Scan for the cell matching the given text and deliver its (X, Y) coordinate at center. 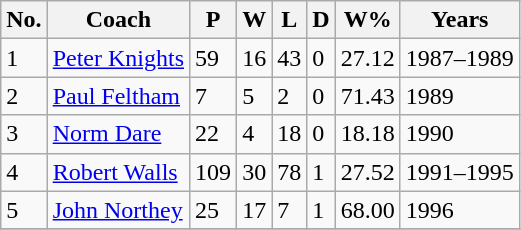
18 (290, 134)
Robert Walls (118, 172)
27.12 (368, 58)
1987–1989 (460, 58)
Peter Knights (118, 58)
No. (24, 20)
109 (214, 172)
25 (214, 210)
1996 (460, 210)
27.52 (368, 172)
W (254, 20)
43 (290, 58)
Years (460, 20)
1990 (460, 134)
3 (24, 134)
71.43 (368, 96)
1989 (460, 96)
16 (254, 58)
L (290, 20)
D (321, 20)
P (214, 20)
Coach (118, 20)
18.18 (368, 134)
1991–1995 (460, 172)
Paul Feltham (118, 96)
78 (290, 172)
W% (368, 20)
68.00 (368, 210)
Norm Dare (118, 134)
59 (214, 58)
17 (254, 210)
22 (214, 134)
John Northey (118, 210)
30 (254, 172)
